Output the (X, Y) coordinate of the center of the cell containing the given text.  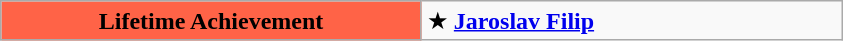
Lifetime Achievement (212, 21)
★ Jaroslav Filip (632, 21)
